From the cell containing the given text, extract its center point as [X, Y] coordinate. 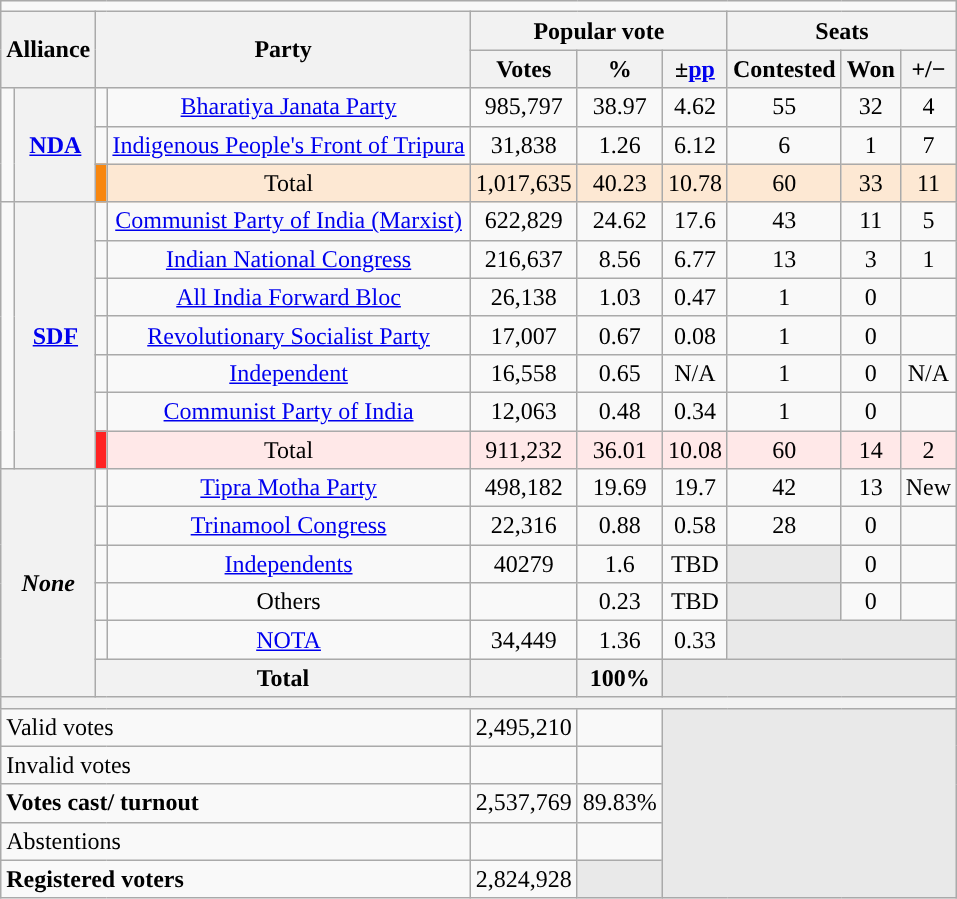
43 [784, 221]
0.47 [694, 297]
17,007 [524, 335]
0.67 [620, 335]
5 [928, 221]
40.23 [620, 183]
Party [283, 50]
36.01 [620, 449]
1.6 [620, 564]
2 [928, 449]
32 [870, 107]
24.62 [620, 221]
19.7 [694, 488]
Revolutionary Socialist Party [288, 335]
Contested [784, 69]
Abstentions [236, 841]
38.97 [620, 107]
+/− [928, 69]
Trinamool Congress [288, 526]
Independents [288, 564]
4.62 [694, 107]
2,824,928 [524, 879]
0.34 [694, 411]
4 [928, 107]
Popular vote [598, 31]
8.56 [620, 259]
1,017,635 [524, 183]
34,449 [524, 640]
216,637 [524, 259]
All India Forward Bloc [288, 297]
Votes cast/ turnout [236, 803]
31,838 [524, 145]
Indigenous People's Front of Tripura [288, 145]
10.08 [694, 449]
Alliance [48, 50]
3 [870, 259]
0.88 [620, 526]
2,495,210 [524, 727]
Votes [524, 69]
622,829 [524, 221]
NDA [56, 145]
33 [870, 183]
6 [784, 145]
1.26 [620, 145]
Others [288, 602]
10.78 [694, 183]
0.58 [694, 526]
Independent [288, 373]
SDF [56, 335]
New [928, 488]
1.03 [620, 297]
0.33 [694, 640]
6.12 [694, 145]
26,138 [524, 297]
±pp [694, 69]
7 [928, 145]
Valid votes [236, 727]
42 [784, 488]
498,182 [524, 488]
14 [870, 449]
Tipra Motha Party [288, 488]
22,316 [524, 526]
NOTA [288, 640]
100% [620, 678]
0.65 [620, 373]
1.36 [620, 640]
Communist Party of India [288, 411]
Indian National Congress [288, 259]
Won [870, 69]
55 [784, 107]
16,558 [524, 373]
Seats [842, 31]
911,232 [524, 449]
None [48, 583]
985,797 [524, 107]
0.08 [694, 335]
Invalid votes [236, 765]
2,537,769 [524, 803]
0.23 [620, 602]
28 [784, 526]
19.69 [620, 488]
12,063 [524, 411]
Bharatiya Janata Party [288, 107]
Communist Party of India (Marxist) [288, 221]
% [620, 69]
Registered voters [236, 879]
17.6 [694, 221]
6.77 [694, 259]
89.83% [620, 803]
40279 [524, 564]
0.48 [620, 411]
